Capture the cell that displays the provided text and extract its (X, Y) central coordinate. 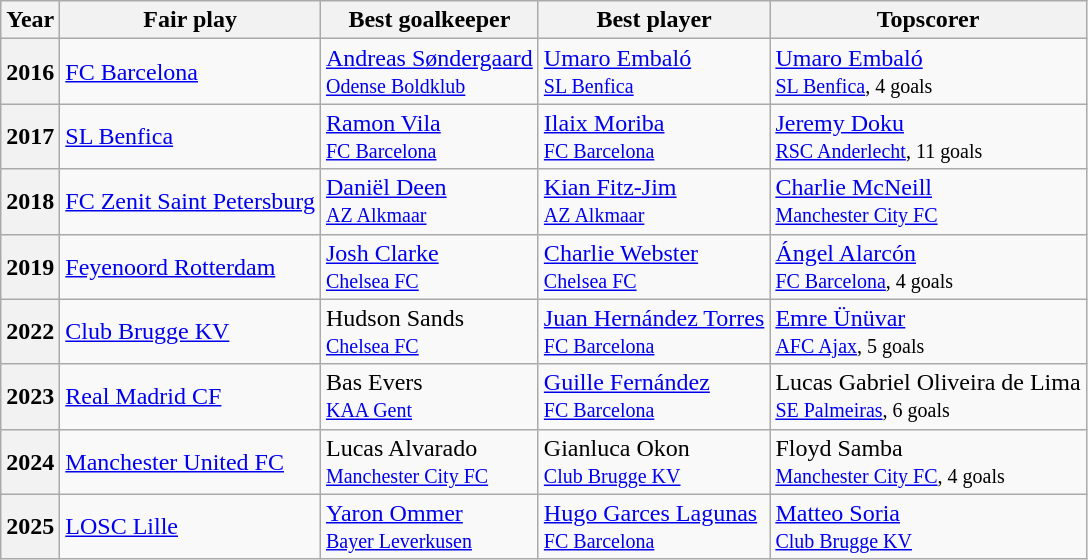
Jeremy Doku RSC Anderlecht, 11 goals (928, 136)
Matteo Soria Club Brugge KV (928, 526)
Juan Hernández Torres FC Barcelona (654, 332)
Club Brugge KV (190, 332)
Emre Ünüvar AFC Ajax, 5 goals (928, 332)
Gianluca Okon Club Brugge KV (654, 462)
Hudson Sands Chelsea FC (429, 332)
Charlie McNeill Manchester City FC (928, 202)
Ilaix Moriba FC Barcelona (654, 136)
2025 (30, 526)
Bas Evers KAA Gent (429, 396)
Lucas Gabriel Oliveira de Lima SE Palmeiras, 6 goals (928, 396)
Charlie Webster Chelsea FC (654, 266)
2022 (30, 332)
2016 (30, 72)
2023 (30, 396)
2017 (30, 136)
Topscorer (928, 20)
2024 (30, 462)
Fair play (190, 20)
Umaro Embaló SL Benfica, 4 goals (928, 72)
FC Zenit Saint Petersburg (190, 202)
Lucas Alvarado Manchester City FC (429, 462)
Manchester United FC (190, 462)
Josh Clarke Chelsea FC (429, 266)
Andreas Søndergaard Odense Boldklub (429, 72)
Year (30, 20)
Best player (654, 20)
LOSC Lille (190, 526)
FC Barcelona (190, 72)
Floyd Samba Manchester City FC, 4 goals (928, 462)
Feyenoord Rotterdam (190, 266)
Yaron Ommer Bayer Leverkusen (429, 526)
Guille Fernández FC Barcelona (654, 396)
Real Madrid CF (190, 396)
2019 (30, 266)
Ángel Alarcón FC Barcelona, 4 goals (928, 266)
2018 (30, 202)
Hugo Garces Lagunas FC Barcelona (654, 526)
Umaro Embaló SL Benfica (654, 72)
Daniël Deen AZ Alkmaar (429, 202)
Best goalkeeper (429, 20)
Kian Fitz-Jim AZ Alkmaar (654, 202)
SL Benfica (190, 136)
Ramon Vila FC Barcelona (429, 136)
